Extract the [X, Y] coordinate from the center of the cell holding the provided text.  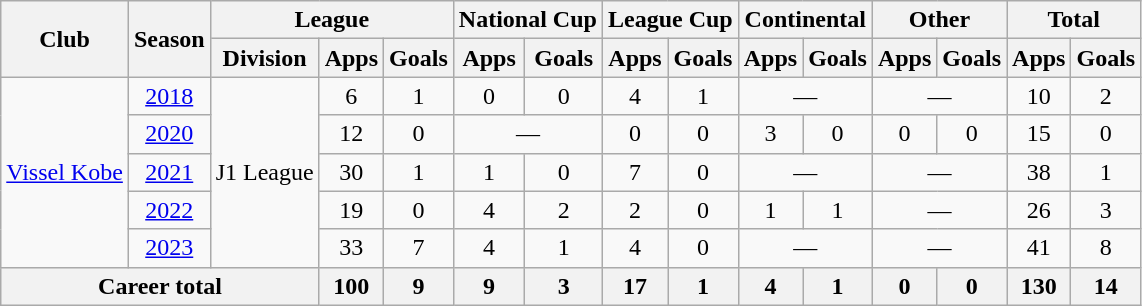
38 [1039, 172]
Vissel Kobe [65, 172]
30 [351, 172]
130 [1039, 286]
Division [264, 58]
8 [1106, 248]
Career total [160, 286]
100 [351, 286]
12 [351, 134]
J1 League [264, 172]
2022 [169, 210]
League Cup [670, 20]
Other [939, 20]
14 [1106, 286]
2023 [169, 248]
2018 [169, 96]
33 [351, 248]
Season [169, 39]
17 [634, 286]
2021 [169, 172]
Continental [805, 20]
10 [1039, 96]
Total [1074, 20]
15 [1039, 134]
6 [351, 96]
19 [351, 210]
2020 [169, 134]
National Cup [528, 20]
Club [65, 39]
41 [1039, 248]
League [332, 20]
26 [1039, 210]
